Capture the cell that displays the provided text and extract its [X, Y] central coordinate. 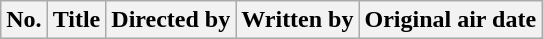
No. [24, 20]
Original air date [450, 20]
Directed by [171, 20]
Written by [298, 20]
Title [76, 20]
